Return the [x, y] coordinate for the center point of the cell that contains the specified text.  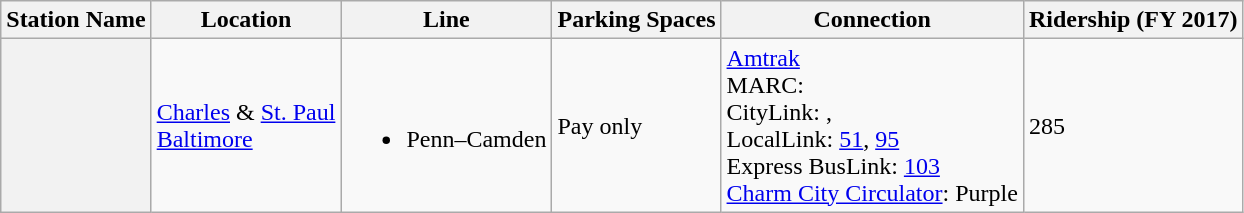
Ridership (FY 2017) [1133, 20]
Amtrak MARC: CityLink: , LocalLink: 51, 95 Express BusLink: 103 Charm City Circulator: Purple [872, 126]
Line [446, 20]
Parking Spaces [636, 20]
Charles & St. PaulBaltimore [246, 126]
Location [246, 20]
Penn–Camden [446, 126]
285 [1133, 126]
Connection [872, 20]
Pay only [636, 126]
Station Name [76, 20]
